Provide the [x, y] coordinate of the cell's center where the given text is located.  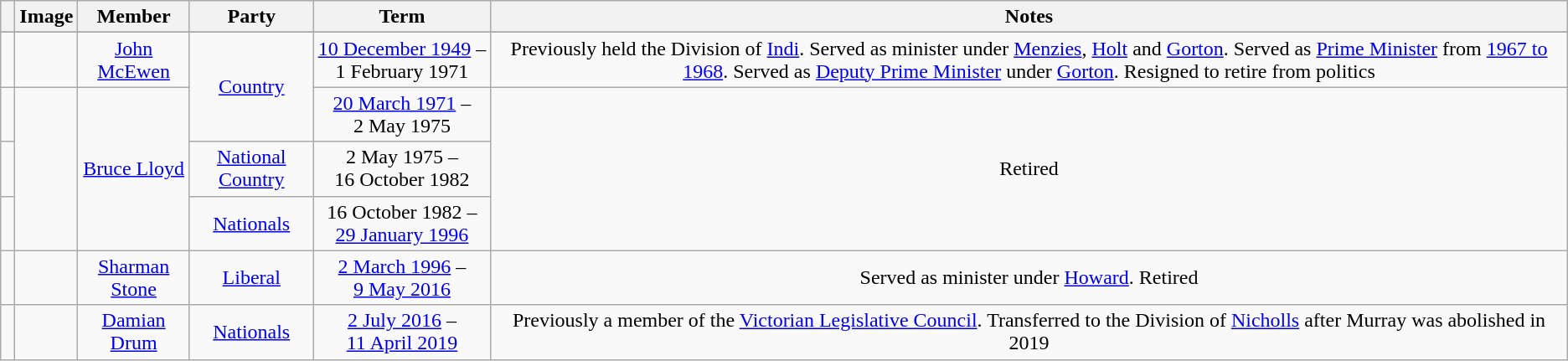
Party [251, 17]
Sharman Stone [134, 278]
Liberal [251, 278]
Notes [1029, 17]
Bruce Lloyd [134, 169]
Damian Drum [134, 332]
Country [251, 87]
2 March 1996 –9 May 2016 [402, 278]
Term [402, 17]
Served as minister under Howard. Retired [1029, 278]
Member [134, 17]
20 March 1971 –2 May 1975 [402, 114]
2 July 2016 –11 April 2019 [402, 332]
Retired [1029, 169]
John McEwen [134, 60]
Image [47, 17]
National Country [251, 169]
2 May 1975 –16 October 1982 [402, 169]
10 December 1949 –1 February 1971 [402, 60]
Previously a member of the Victorian Legislative Council. Transferred to the Division of Nicholls after Murray was abolished in 2019 [1029, 332]
16 October 1982 –29 January 1996 [402, 223]
